Detect which cell encompasses the target text, then output its [X, Y] center coordinate. 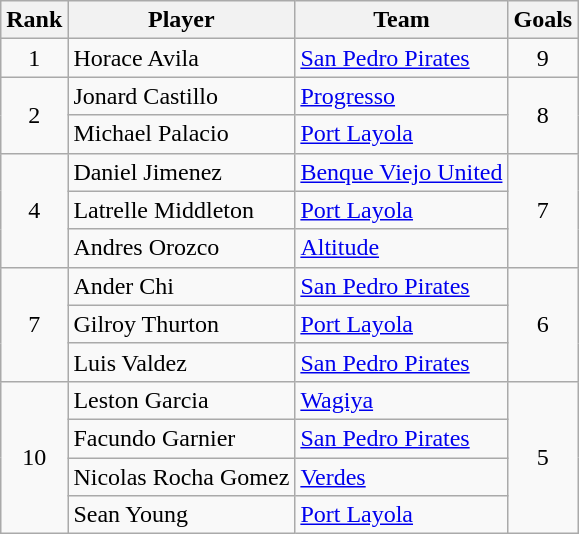
Nicolas Rocha Gomez [182, 477]
Daniel Jimenez [182, 172]
Team [402, 20]
6 [543, 324]
4 [34, 210]
Verdes [402, 477]
Horace Avila [182, 58]
8 [543, 115]
5 [543, 457]
Latrelle Middleton [182, 210]
1 [34, 58]
Andres Orozco [182, 248]
Goals [543, 20]
Progresso [402, 96]
10 [34, 457]
Player [182, 20]
Wagiya [402, 400]
Ander Chi [182, 286]
Gilroy Thurton [182, 324]
Altitude [402, 248]
2 [34, 115]
Rank [34, 20]
Michael Palacio [182, 134]
Benque Viejo United [402, 172]
9 [543, 58]
Sean Young [182, 515]
Luis Valdez [182, 362]
Leston Garcia [182, 400]
Facundo Garnier [182, 438]
Jonard Castillo [182, 96]
